From the cell containing the given text, extract its center point as [x, y] coordinate. 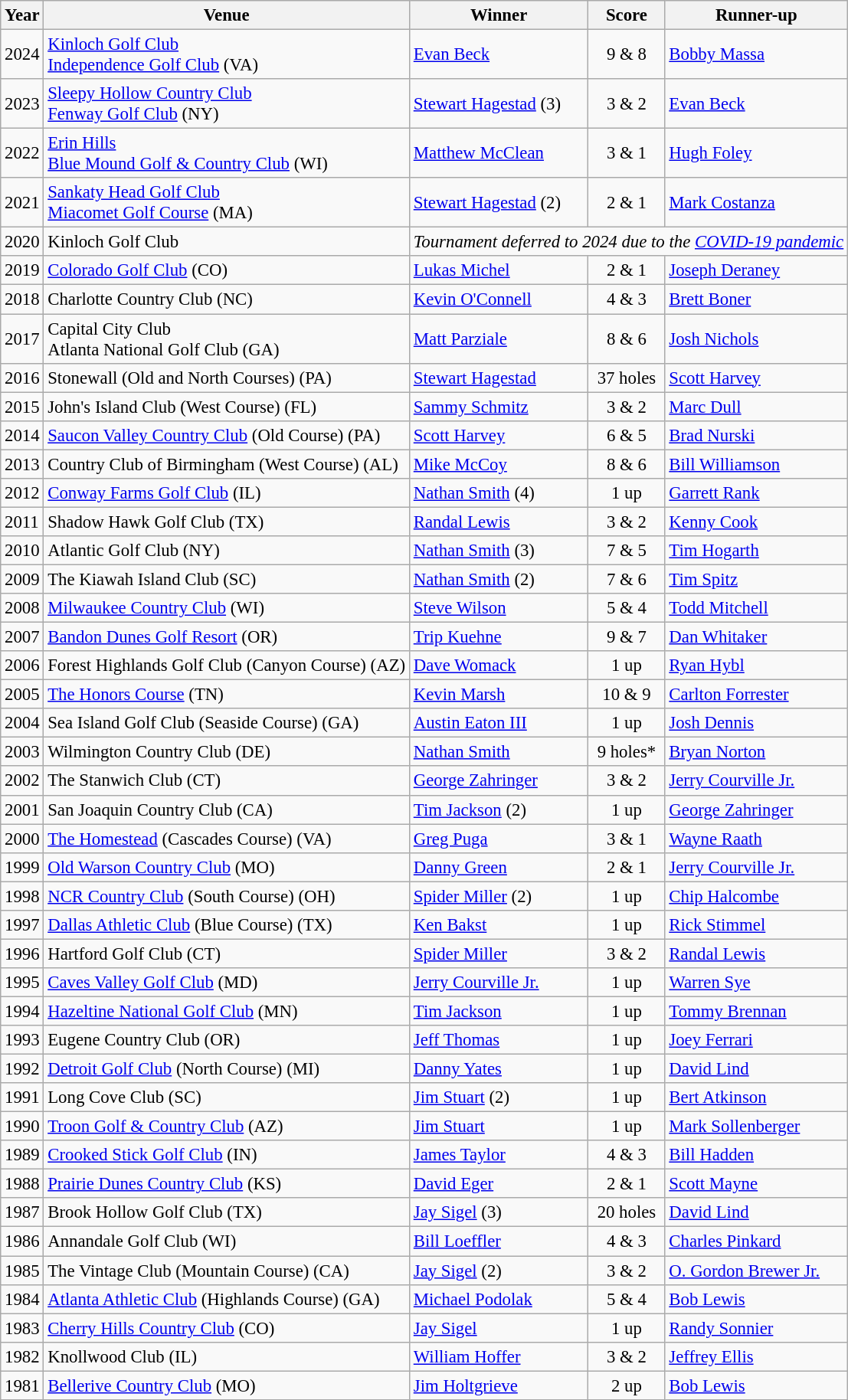
The Vintage Club (Mountain Course) (CA) [227, 1271]
William Hoffer [498, 1356]
Atlanta Athletic Club (Highlands Course) (GA) [227, 1299]
Bill Williamson [756, 464]
NCR Country Club (South Course) (OH) [227, 896]
Hartford Golf Club (CT) [227, 954]
Josh Dennis [756, 723]
Jay Sigel [498, 1328]
Jim Holtgrieve [498, 1385]
2011 [22, 522]
Spider Miller (2) [498, 896]
1999 [22, 867]
Kevin O'Connell [498, 299]
2022 [22, 153]
Nathan Smith (3) [498, 551]
Milwaukee Country Club (WI) [227, 608]
Prairie Dunes Country Club (KS) [227, 1184]
Jeff Thomas [498, 1040]
John's Island Club (West Course) (FL) [227, 407]
Rick Stimmel [756, 925]
Sea Island Golf Club (Seaside Course) (GA) [227, 723]
Bobby Massa [756, 55]
Nathan Smith (2) [498, 579]
Knollwood Club (IL) [227, 1356]
Annandale Golf Club (WI) [227, 1241]
Troon Golf & Country Club (AZ) [227, 1127]
Greg Puga [498, 839]
2015 [22, 407]
2017 [22, 339]
2014 [22, 435]
Dallas Athletic Club (Blue Course) (TX) [227, 925]
Randy Sonnier [756, 1328]
1992 [22, 1069]
David Eger [498, 1184]
Joey Ferrari [756, 1040]
Atlantic Golf Club (NY) [227, 551]
Matt Parziale [498, 339]
Stewart Hagestad (2) [498, 202]
2016 [22, 378]
Steve Wilson [498, 608]
2003 [22, 752]
Sankaty Head Golf ClubMiacomet Golf Course (MA) [227, 202]
2008 [22, 608]
Todd Mitchell [756, 608]
Caves Valley Golf Club (MD) [227, 983]
Score [627, 15]
Nathan Smith (4) [498, 493]
Stewart Hagestad [498, 378]
Kenny Cook [756, 522]
Jay Sigel (2) [498, 1271]
Sammy Schmitz [498, 407]
Kevin Marsh [498, 695]
Charlotte Country Club (NC) [227, 299]
Bandon Dunes Golf Resort (OR) [227, 637]
2023 [22, 104]
Shadow Hawk Golf Club (TX) [227, 522]
O. Gordon Brewer Jr. [756, 1271]
Bill Hadden [756, 1155]
Cherry Hills Country Club (CO) [227, 1328]
2001 [22, 810]
Brook Hollow Golf Club (TX) [227, 1212]
7 & 5 [627, 551]
Tim Spitz [756, 579]
Trip Kuehne [498, 637]
1997 [22, 925]
Tim Jackson (2) [498, 810]
2002 [22, 781]
Danny Green [498, 867]
Ryan Hybl [756, 666]
Country Club of Birmingham (West Course) (AL) [227, 464]
1991 [22, 1097]
Wilmington Country Club (DE) [227, 752]
1990 [22, 1127]
9 holes* [627, 752]
Crooked Stick Golf Club (IN) [227, 1155]
1985 [22, 1271]
2010 [22, 551]
7 & 6 [627, 579]
Bryan Norton [756, 752]
Dan Whitaker [756, 637]
1994 [22, 1011]
37 holes [627, 378]
Saucon Valley Country Club (Old Course) (PA) [227, 435]
Garrett Rank [756, 493]
Stewart Hagestad (3) [498, 104]
San Joaquin Country Club (CA) [227, 810]
Warren Sye [756, 983]
1981 [22, 1385]
2013 [22, 464]
Hazeltine National Golf Club (MN) [227, 1011]
2006 [22, 666]
2020 [22, 242]
Old Warson Country Club (MO) [227, 867]
The Honors Course (TN) [227, 695]
Detroit Golf Club (North Course) (MI) [227, 1069]
Josh Nichols [756, 339]
10 & 9 [627, 695]
Bellerive Country Club (MO) [227, 1385]
2018 [22, 299]
Lukas Michel [498, 270]
Mike McCoy [498, 464]
Chip Halcombe [756, 896]
Long Cove Club (SC) [227, 1097]
Matthew McClean [498, 153]
2021 [22, 202]
1996 [22, 954]
Year [22, 15]
2 up [627, 1385]
2009 [22, 579]
Mark Sollenberger [756, 1127]
1998 [22, 896]
Charles Pinkard [756, 1241]
6 & 5 [627, 435]
Carlton Forrester [756, 695]
Mark Costanza [756, 202]
2004 [22, 723]
Venue [227, 15]
1987 [22, 1212]
2024 [22, 55]
Colorado Golf Club (CO) [227, 270]
Bill Loeffler [498, 1241]
20 holes [627, 1212]
1982 [22, 1356]
Jim Stuart [498, 1127]
Spider Miller [498, 954]
2007 [22, 637]
Forest Highlands Golf Club (Canyon Course) (AZ) [227, 666]
The Stanwich Club (CT) [227, 781]
Bert Atkinson [756, 1097]
Kinloch Golf Club [227, 242]
2019 [22, 270]
1989 [22, 1155]
The Homestead (Cascades Course) (VA) [227, 839]
Hugh Foley [756, 153]
Nathan Smith [498, 752]
The Kiawah Island Club (SC) [227, 579]
Jim Stuart (2) [498, 1097]
Brett Boner [756, 299]
Erin HillsBlue Mound Golf & Country Club (WI) [227, 153]
Capital City ClubAtlanta National Golf Club (GA) [227, 339]
9 & 7 [627, 637]
Wayne Raath [756, 839]
James Taylor [498, 1155]
Jeffrey Ellis [756, 1356]
Stonewall (Old and North Courses) (PA) [227, 378]
Tournament deferred to 2024 due to the COVID-19 pandemic [628, 242]
1988 [22, 1184]
Eugene Country Club (OR) [227, 1040]
2005 [22, 695]
Kinloch Golf ClubIndependence Golf Club (VA) [227, 55]
Ken Bakst [498, 925]
2000 [22, 839]
1993 [22, 1040]
1995 [22, 983]
Tommy Brennan [756, 1011]
Joseph Deraney [756, 270]
Michael Podolak [498, 1299]
Brad Nurski [756, 435]
Scott Mayne [756, 1184]
Tim Jackson [498, 1011]
Austin Eaton III [498, 723]
Conway Farms Golf Club (IL) [227, 493]
1986 [22, 1241]
1984 [22, 1299]
1983 [22, 1328]
Tim Hogarth [756, 551]
Runner-up [756, 15]
2012 [22, 493]
Winner [498, 15]
Jay Sigel (3) [498, 1212]
Marc Dull [756, 407]
Danny Yates [498, 1069]
Dave Womack [498, 666]
9 & 8 [627, 55]
Sleepy Hollow Country ClubFenway Golf Club (NY) [227, 104]
